Detect which cell encompasses the target text, then output its [x, y] center coordinate. 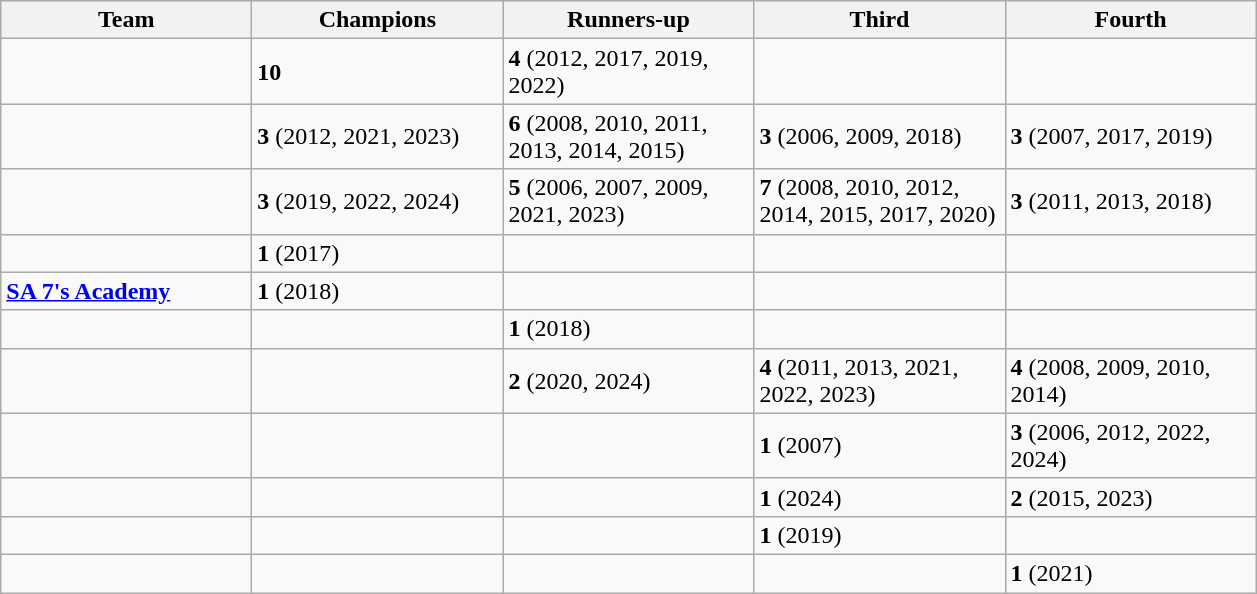
Runners-up [628, 20]
3 (2007, 2017, 2019) [1130, 136]
3 (2006, 2009, 2018) [880, 136]
5 (2006, 2007, 2009, 2021, 2023) [628, 202]
SA 7's Academy [126, 291]
Champions [378, 20]
3 (2019, 2022, 2024) [378, 202]
1 (2017) [378, 253]
3 (2006, 2012, 2022, 2024) [1130, 446]
4 (2008, 2009, 2010, 2014) [1130, 380]
7 (2008, 2010, 2012, 2014, 2015, 2017, 2020) [880, 202]
1 (2024) [880, 497]
Fourth [1130, 20]
1 (2019) [880, 535]
6 (2008, 2010, 2011, 2013, 2014, 2015) [628, 136]
2 (2015, 2023) [1130, 497]
Team [126, 20]
3 (2012, 2021, 2023) [378, 136]
2 (2020, 2024) [628, 380]
3 (2011, 2013, 2018) [1130, 202]
1 (2007) [880, 446]
4 (2012, 2017, 2019, 2022) [628, 72]
1 (2021) [1130, 573]
10 [378, 72]
Third [880, 20]
4 (2011, 2013, 2021, 2022, 2023) [880, 380]
